Output the (X, Y) coordinate of the center of the cell containing the given text.  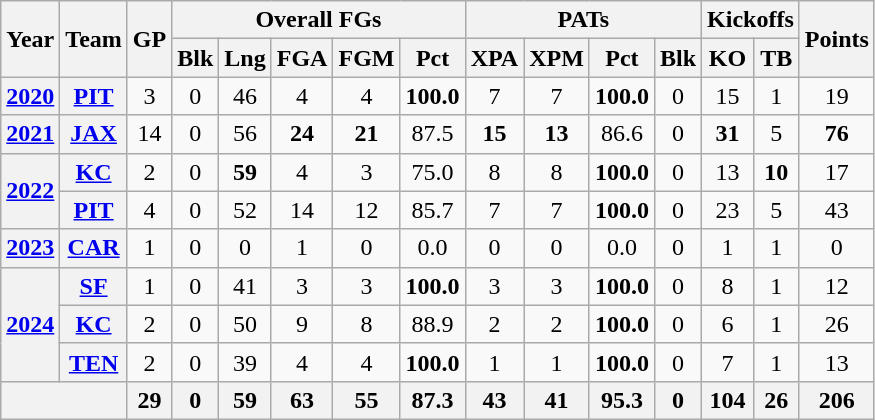
2024 (30, 324)
6 (728, 324)
TEN (94, 362)
Overall FGs (318, 20)
29 (149, 400)
87.5 (432, 134)
10 (776, 172)
56 (245, 134)
2022 (30, 191)
2023 (30, 248)
75.0 (432, 172)
76 (836, 134)
39 (245, 362)
Team (94, 39)
JAX (94, 134)
46 (245, 96)
9 (302, 324)
88.9 (432, 324)
31 (728, 134)
23 (728, 210)
Kickoffs (751, 20)
XPA (494, 58)
2020 (30, 96)
206 (836, 400)
87.3 (432, 400)
24 (302, 134)
TB (776, 58)
PATs (583, 20)
CAR (94, 248)
Points (836, 39)
KO (728, 58)
FGA (302, 58)
17 (836, 172)
50 (245, 324)
2021 (30, 134)
52 (245, 210)
95.3 (622, 400)
55 (366, 400)
104 (728, 400)
86.6 (622, 134)
19 (836, 96)
GP (149, 39)
21 (366, 134)
Year (30, 39)
XPM (557, 58)
FGM (366, 58)
85.7 (432, 210)
Lng (245, 58)
63 (302, 400)
SF (94, 286)
